Provide the [x, y] coordinate of the cell's center where the given text is located.  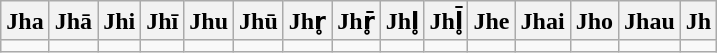
Jhl̥̄ [446, 21]
Jhā [73, 21]
Jhr̥̄ [356, 21]
Jhr̥ [307, 21]
Jhai [542, 21]
Jhi [120, 21]
Jh [698, 21]
Jha [25, 21]
Jhu [209, 21]
Jhū [259, 21]
Jhl̥ [402, 21]
Jhau [650, 21]
Jhī [162, 21]
Jhe [492, 21]
Jho [594, 21]
